From the cell containing the given text, extract its center point as [x, y] coordinate. 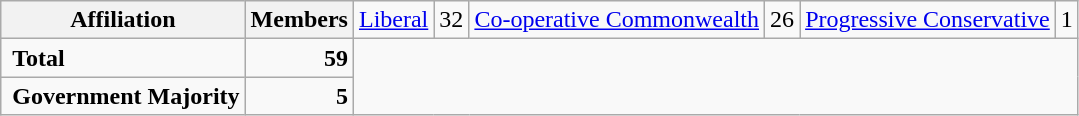
59 [299, 58]
1 [1066, 20]
Government Majority [123, 96]
32 [452, 20]
Total [123, 58]
Affiliation [123, 20]
Members [299, 20]
Co-operative Commonwealth [617, 20]
Liberal [393, 20]
5 [299, 96]
Progressive Conservative [928, 20]
26 [782, 20]
